Detect which cell encompasses the target text, then output its (X, Y) center coordinate. 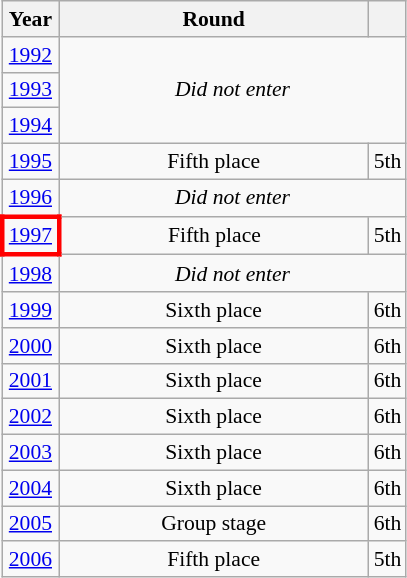
Group stage (214, 524)
1993 (30, 90)
1999 (30, 310)
1995 (30, 162)
2003 (30, 453)
1997 (30, 236)
2005 (30, 524)
2001 (30, 381)
Round (214, 19)
2004 (30, 488)
2002 (30, 417)
Year (30, 19)
1996 (30, 198)
2000 (30, 346)
1994 (30, 126)
1998 (30, 274)
2006 (30, 560)
1992 (30, 55)
